Scan for the cell matching the given text and deliver its [X, Y] coordinate at center. 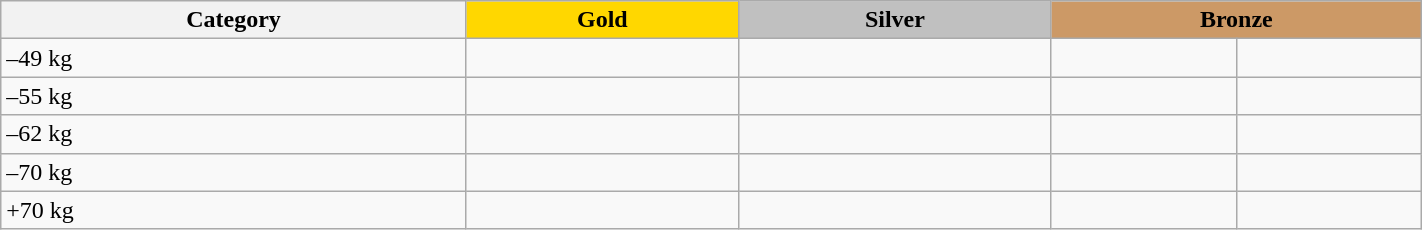
Category [234, 20]
–70 kg [234, 172]
+70 kg [234, 210]
Silver [894, 20]
–55 kg [234, 96]
Gold [602, 20]
Bronze [1236, 20]
–62 kg [234, 134]
–49 kg [234, 58]
